Pinpoint the cell where the given text exists, returning its (x, y) midpoint coordinate. 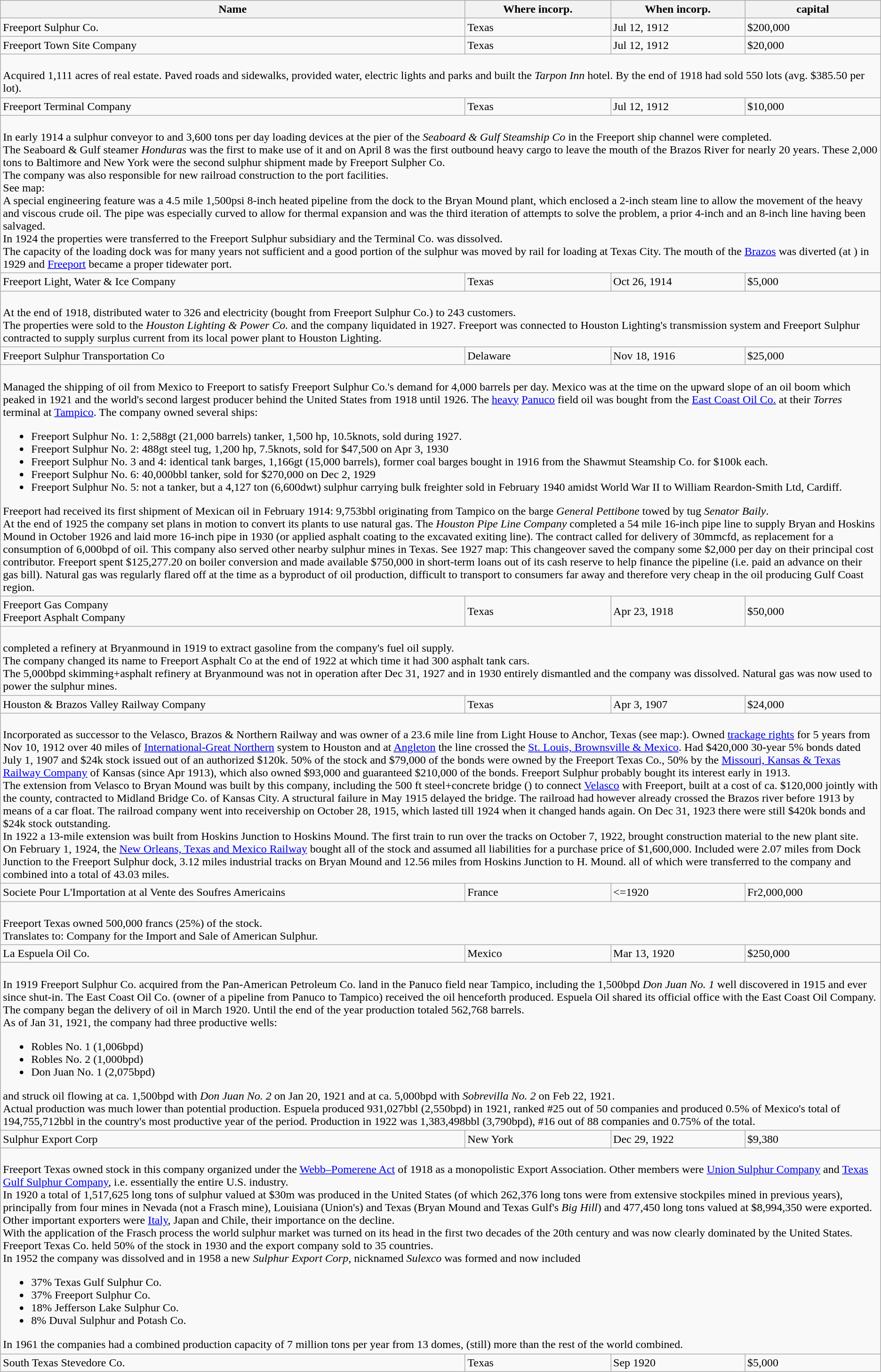
Mar 13, 1920 (678, 954)
$200,000 (813, 27)
Freeport Terminal Company (232, 106)
Apr 23, 1918 (678, 611)
Freeport Sulphur Co. (232, 27)
$24,000 (813, 704)
La Espuela Oil Co. (232, 954)
capital (813, 9)
Mexico (538, 954)
Societe Pour L'Importation at al Vente des Soufres Americains (232, 893)
Houston & Brazos Valley Railway Company (232, 704)
Freeport Gas CompanyFreeport Asphalt Company (232, 611)
$250,000 (813, 954)
Nov 18, 1916 (678, 356)
Fr2,000,000 (813, 893)
Apr 3, 1907 (678, 704)
When incorp. (678, 9)
Oct 26, 1914 (678, 282)
Dec 29, 1922 (678, 1139)
Freeport Light, Water & Ice Company (232, 282)
New York (538, 1139)
France (538, 893)
Freeport Sulphur Transportation Co (232, 356)
Where incorp. (538, 9)
Delaware (538, 356)
South Texas Stevedore Co. (232, 1363)
$10,000 (813, 106)
Freeport Town Site Company (232, 45)
$20,000 (813, 45)
Sep 1920 (678, 1363)
$50,000 (813, 611)
$9,380 (813, 1139)
Sulphur Export Corp (232, 1139)
Freeport Texas owned 500,000 francs (25%) of the stock.Translates to: Company for the Import and Sale of American Sulphur. (440, 923)
<=1920 (678, 893)
$25,000 (813, 356)
Name (232, 9)
